Output the [x, y] coordinate of the center of the cell containing the given text.  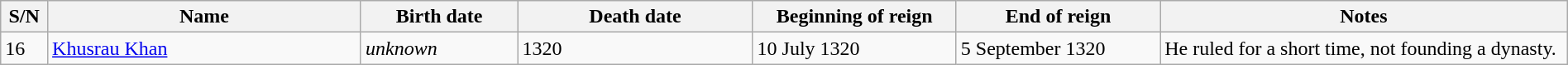
End of reign [1058, 17]
Beginning of reign [854, 17]
Birth date [438, 17]
He ruled for a short time, not founding a dynasty. [1365, 48]
Name [205, 17]
5 September 1320 [1058, 48]
1320 [635, 48]
S/N [25, 17]
unknown [438, 48]
10 July 1320 [854, 48]
Death date [635, 17]
Notes [1365, 17]
Khusrau Khan [205, 48]
16 [25, 48]
